Extract the [x, y] coordinate from the center of the cell holding the provided text.  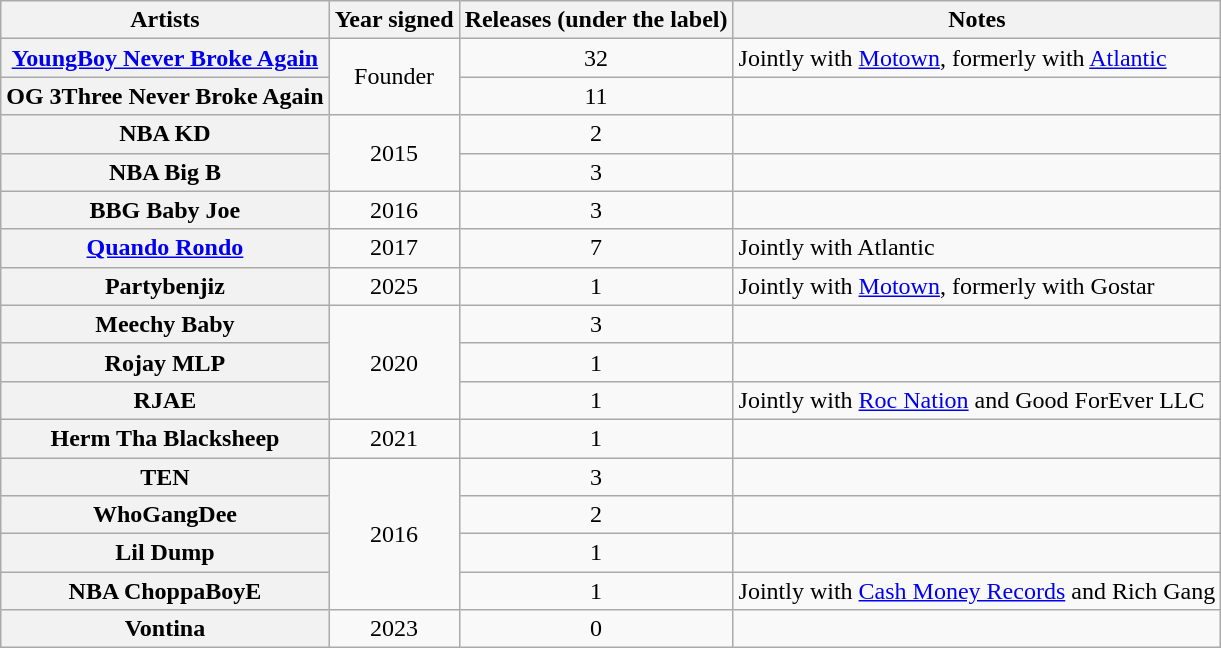
NBA KD [165, 134]
Notes [977, 20]
2023 [394, 629]
Meechy Baby [165, 324]
Herm Tha Blacksheep [165, 438]
Jointly with Cash Money Records and Rich Gang [977, 591]
Lil Dump [165, 553]
7 [596, 248]
Jointly with Motown, formerly with Atlantic [977, 58]
NBA Big B [165, 172]
BBG Baby Joe [165, 210]
Rojay MLP [165, 362]
TEN [165, 477]
Partybenjiz [165, 286]
Vontina [165, 629]
2025 [394, 286]
2021 [394, 438]
0 [596, 629]
Releases (under the label) [596, 20]
32 [596, 58]
2017 [394, 248]
2020 [394, 362]
Artists [165, 20]
Jointly with Motown, formerly with Gostar [977, 286]
11 [596, 96]
OG 3Three Never Broke Again [165, 96]
WhoGangDee [165, 515]
YoungBoy Never Broke Again [165, 58]
NBA ChoppaBoyE [165, 591]
RJAE [165, 400]
Jointly with Roc Nation and Good ForEver LLC [977, 400]
2015 [394, 153]
Year signed [394, 20]
Quando Rondo [165, 248]
Founder [394, 77]
Jointly with Atlantic [977, 248]
